From the cell containing the given text, extract its center point as [x, y] coordinate. 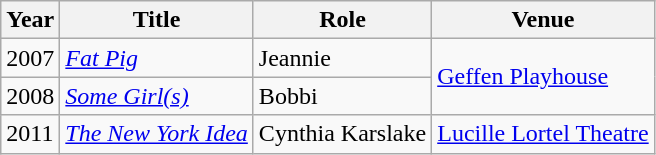
2007 [30, 58]
Some Girl(s) [157, 96]
Lucille Lortel Theatre [544, 134]
Geffen Playhouse [544, 77]
Fat Pig [157, 58]
2008 [30, 96]
2011 [30, 134]
Role [342, 20]
Venue [544, 20]
Cynthia Karslake [342, 134]
Title [157, 20]
The New York Idea [157, 134]
Bobbi [342, 96]
Year [30, 20]
Jeannie [342, 58]
